Return the [x, y] coordinate for the center point of the cell that contains the specified text.  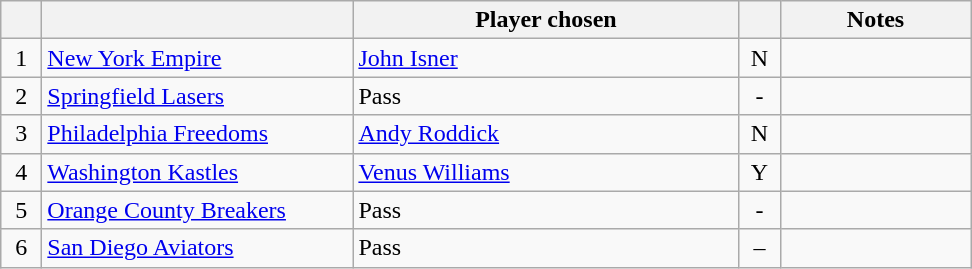
Notes [876, 20]
Springfield Lasers [198, 96]
6 [22, 248]
– [760, 248]
Venus Williams [546, 172]
Y [760, 172]
1 [22, 58]
3 [22, 134]
2 [22, 96]
John Isner [546, 58]
5 [22, 210]
Player chosen [546, 20]
Andy Roddick [546, 134]
Philadelphia Freedoms [198, 134]
Washington Kastles [198, 172]
Orange County Breakers [198, 210]
San Diego Aviators [198, 248]
New York Empire [198, 58]
4 [22, 172]
